Provide the (x, y) coordinate of the cell's center where the given text is located.  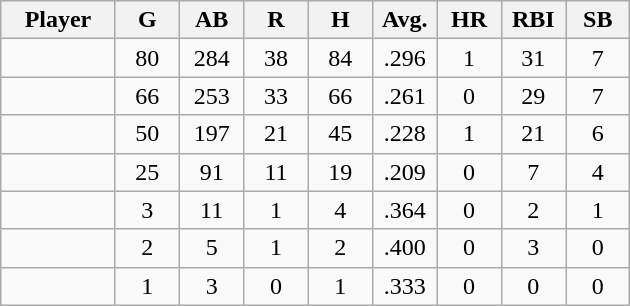
.364 (404, 210)
284 (211, 58)
25 (147, 172)
5 (211, 248)
253 (211, 96)
33 (276, 96)
197 (211, 134)
.228 (404, 134)
SB (598, 20)
6 (598, 134)
19 (340, 172)
RBI (533, 20)
AB (211, 20)
H (340, 20)
Avg. (404, 20)
84 (340, 58)
29 (533, 96)
G (147, 20)
Player (58, 20)
80 (147, 58)
R (276, 20)
31 (533, 58)
91 (211, 172)
38 (276, 58)
50 (147, 134)
.261 (404, 96)
45 (340, 134)
.333 (404, 286)
.296 (404, 58)
.209 (404, 172)
HR (469, 20)
.400 (404, 248)
